Detect which cell encompasses the target text, then output its (x, y) center coordinate. 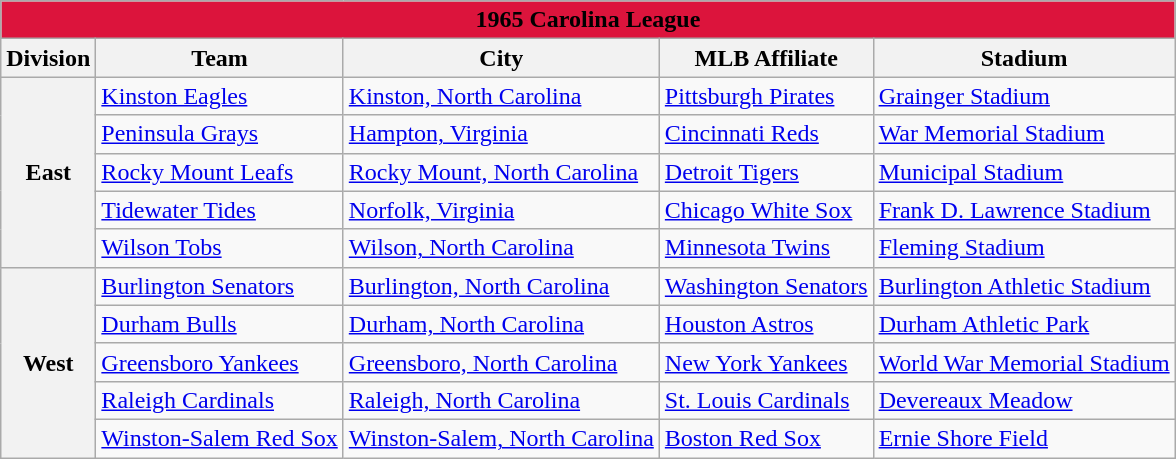
Division (48, 58)
Durham Athletic Park (1024, 324)
Team (220, 58)
Rocky Mount Leafs (220, 172)
East (48, 172)
Greensboro, North Carolina (501, 362)
West (48, 362)
Detroit Tigers (766, 172)
Grainger Stadium (1024, 96)
St. Louis Cardinals (766, 400)
Winston-Salem, North Carolina (501, 438)
Houston Astros (766, 324)
1965 Carolina League (588, 20)
Stadium (1024, 58)
Washington Senators (766, 286)
Burlington Athletic Stadium (1024, 286)
Wilson Tobs (220, 248)
Cincinnati Reds (766, 134)
Burlington, North Carolina (501, 286)
Hampton, Virginia (501, 134)
Winston-Salem Red Sox (220, 438)
Durham, North Carolina (501, 324)
Greensboro Yankees (220, 362)
Minnesota Twins (766, 248)
Fleming Stadium (1024, 248)
Municipal Stadium (1024, 172)
Rocky Mount, North Carolina (501, 172)
MLB Affiliate (766, 58)
Peninsula Grays (220, 134)
Chicago White Sox (766, 210)
Durham Bulls (220, 324)
Kinston Eagles (220, 96)
Frank D. Lawrence Stadium (1024, 210)
Devereaux Meadow (1024, 400)
Pittsburgh Pirates (766, 96)
Raleigh, North Carolina (501, 400)
Raleigh Cardinals (220, 400)
Norfolk, Virginia (501, 210)
Boston Red Sox (766, 438)
Tidewater Tides (220, 210)
Burlington Senators (220, 286)
Kinston, North Carolina (501, 96)
World War Memorial Stadium (1024, 362)
Wilson, North Carolina (501, 248)
City (501, 58)
War Memorial Stadium (1024, 134)
New York Yankees (766, 362)
Ernie Shore Field (1024, 438)
